Determine the [x, y] coordinate at the center of the cell enclosing the given text.  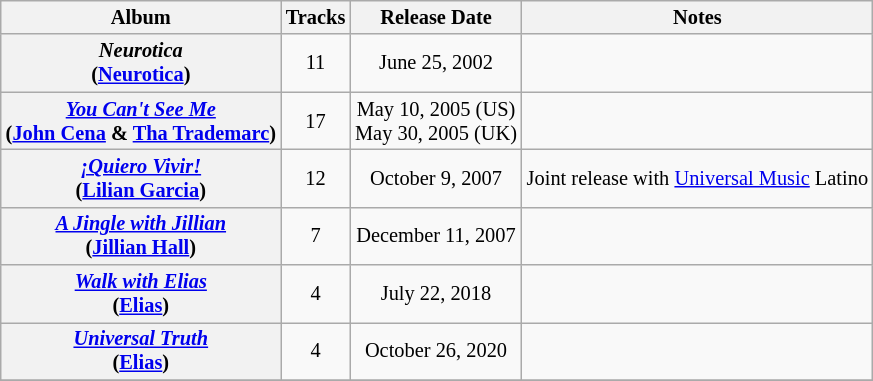
Joint release with Universal Music Latino [698, 178]
December 11, 2007 [436, 236]
¡Quiero Vivir!(Lilian Garcia) [141, 178]
Neurotica(Neurotica) [141, 63]
June 25, 2002 [436, 63]
October 26, 2020 [436, 351]
Notes [698, 17]
Tracks [316, 17]
Universal Truth(Elias) [141, 351]
17 [316, 121]
October 9, 2007 [436, 178]
A Jingle with Jillian(Jillian Hall) [141, 236]
July 22, 2018 [436, 294]
12 [316, 178]
Album [141, 17]
You Can't See Me(John Cena & Tha Trademarc) [141, 121]
May 10, 2005 (US)May 30, 2005 (UK) [436, 121]
Walk with Elias(Elias) [141, 294]
7 [316, 236]
11 [316, 63]
Release Date [436, 17]
